Search for the cell housing the specified text and yield its (X, Y) center coordinate. 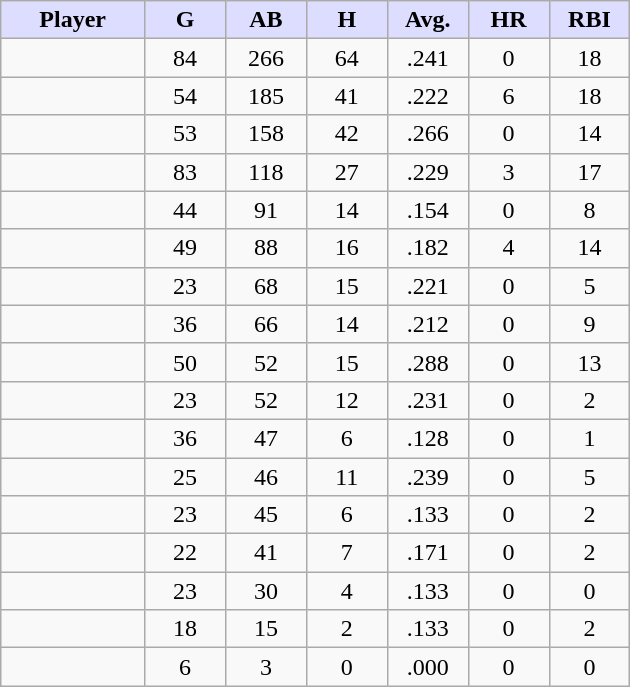
13 (590, 362)
HR (508, 20)
84 (186, 58)
46 (266, 477)
27 (346, 172)
.241 (428, 58)
AB (266, 20)
42 (346, 134)
118 (266, 172)
50 (186, 362)
66 (266, 324)
.239 (428, 477)
.171 (428, 553)
8 (590, 210)
91 (266, 210)
9 (590, 324)
12 (346, 400)
88 (266, 248)
68 (266, 286)
RBI (590, 20)
.229 (428, 172)
266 (266, 58)
25 (186, 477)
22 (186, 553)
G (186, 20)
64 (346, 58)
30 (266, 591)
11 (346, 477)
Avg. (428, 20)
.212 (428, 324)
53 (186, 134)
H (346, 20)
.221 (428, 286)
.128 (428, 438)
185 (266, 96)
44 (186, 210)
.266 (428, 134)
16 (346, 248)
.000 (428, 667)
45 (266, 515)
54 (186, 96)
.154 (428, 210)
Player (73, 20)
158 (266, 134)
.182 (428, 248)
1 (590, 438)
17 (590, 172)
.222 (428, 96)
.231 (428, 400)
7 (346, 553)
83 (186, 172)
49 (186, 248)
.288 (428, 362)
47 (266, 438)
